Return the [X, Y] coordinate for the center point of the cell that contains the specified text.  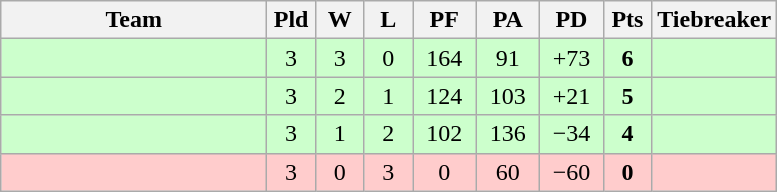
124 [444, 96]
+21 [572, 96]
PF [444, 20]
−60 [572, 172]
136 [508, 134]
PA [508, 20]
−34 [572, 134]
102 [444, 134]
4 [628, 134]
91 [508, 58]
Team [134, 20]
L [388, 20]
W [340, 20]
Pld [292, 20]
5 [628, 96]
6 [628, 58]
164 [444, 58]
103 [508, 96]
Pts [628, 20]
PD [572, 20]
Tiebreaker [714, 20]
+73 [572, 58]
60 [508, 172]
